Capture the cell that displays the provided text and extract its [X, Y] central coordinate. 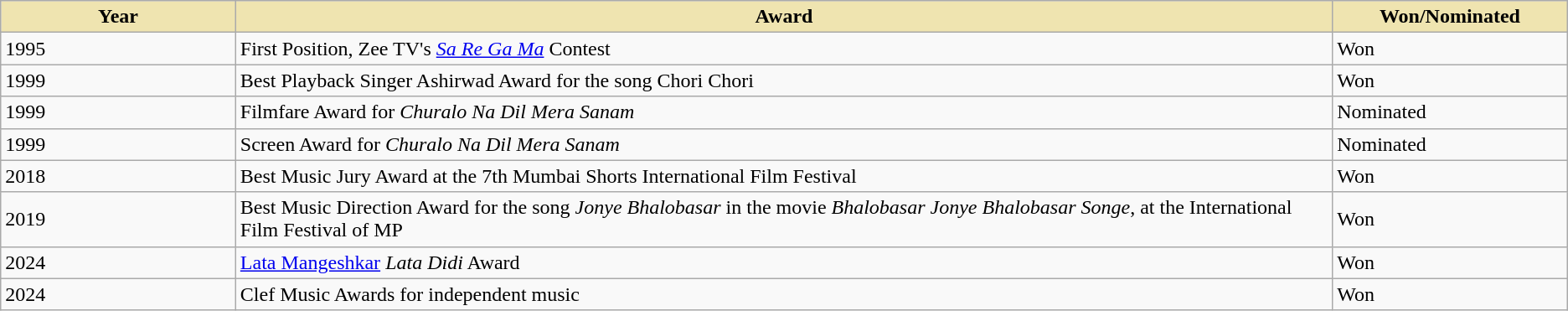
Screen Award for Churalo Na Dil Mera Sanam [784, 144]
Filmfare Award for Churalo Na Dil Mera Sanam [784, 112]
2018 [119, 176]
Award [784, 17]
Lata Mangeshkar Lata Didi Award [784, 262]
Best Playback Singer Ashirwad Award for the song Chori Chori [784, 80]
Won/Nominated [1451, 17]
Clef Music Awards for independent music [784, 294]
1995 [119, 49]
First Position, Zee TV's Sa Re Ga Ma Contest [784, 49]
Best Music Direction Award for the song Jonye Bhalobasar in the movie Bhalobasar Jonye Bhalobasar Songe, at the International Film Festival of MP [784, 220]
2019 [119, 220]
Year [119, 17]
Best Music Jury Award at the 7th Mumbai Shorts International Film Festival [784, 176]
